From the cell containing the given text, extract its center point as (x, y) coordinate. 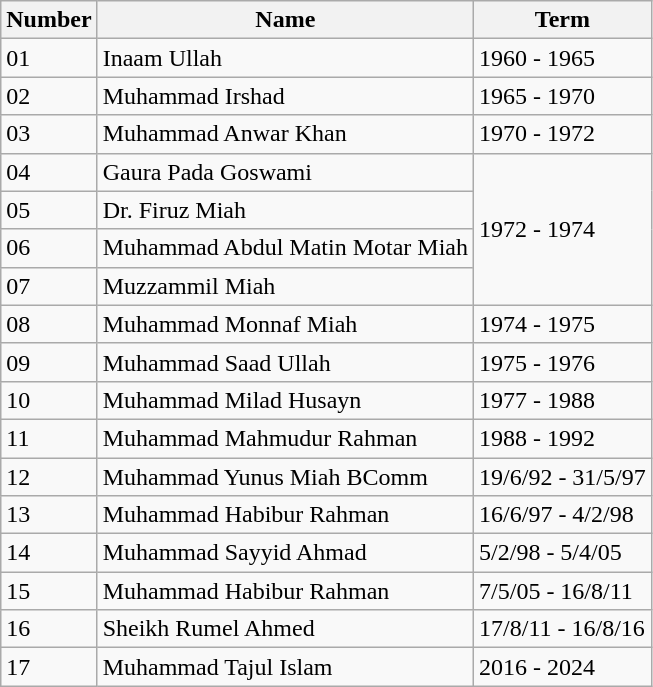
1972 - 1974 (563, 229)
04 (49, 172)
10 (49, 400)
1975 - 1976 (563, 362)
08 (49, 324)
09 (49, 362)
Muhammad Irshad (285, 96)
11 (49, 438)
1965 - 1970 (563, 96)
15 (49, 591)
Muhammad Mahmudur Rahman (285, 438)
1974 - 1975 (563, 324)
02 (49, 96)
01 (49, 58)
Dr. Firuz Miah (285, 210)
Name (285, 20)
Gaura Pada Goswami (285, 172)
13 (49, 515)
03 (49, 134)
16/6/97 - 4/2/98 (563, 515)
Muhammad Yunus Miah BComm (285, 477)
1970 - 1972 (563, 134)
Sheikh Rumel Ahmed (285, 629)
Muhammad Tajul Islam (285, 667)
7/5/05 - 16/8/11 (563, 591)
Muhammad Monnaf Miah (285, 324)
Inaam Ullah (285, 58)
1960 - 1965 (563, 58)
06 (49, 248)
Muhammad Saad Ullah (285, 362)
16 (49, 629)
Number (49, 20)
12 (49, 477)
5/2/98 - 5/4/05 (563, 553)
1988 - 1992 (563, 438)
17/8/11 - 16/8/16 (563, 629)
Muhammad Abdul Matin Motar Miah (285, 248)
2016 - 2024 (563, 667)
Muhammad Milad Husayn (285, 400)
07 (49, 286)
19/6/92 - 31/5/97 (563, 477)
Muhammad Anwar Khan (285, 134)
05 (49, 210)
14 (49, 553)
Muzzammil Miah (285, 286)
Term (563, 20)
1977 - 1988 (563, 400)
Muhammad Sayyid Ahmad (285, 553)
17 (49, 667)
